From the cell containing the given text, extract its center point as (x, y) coordinate. 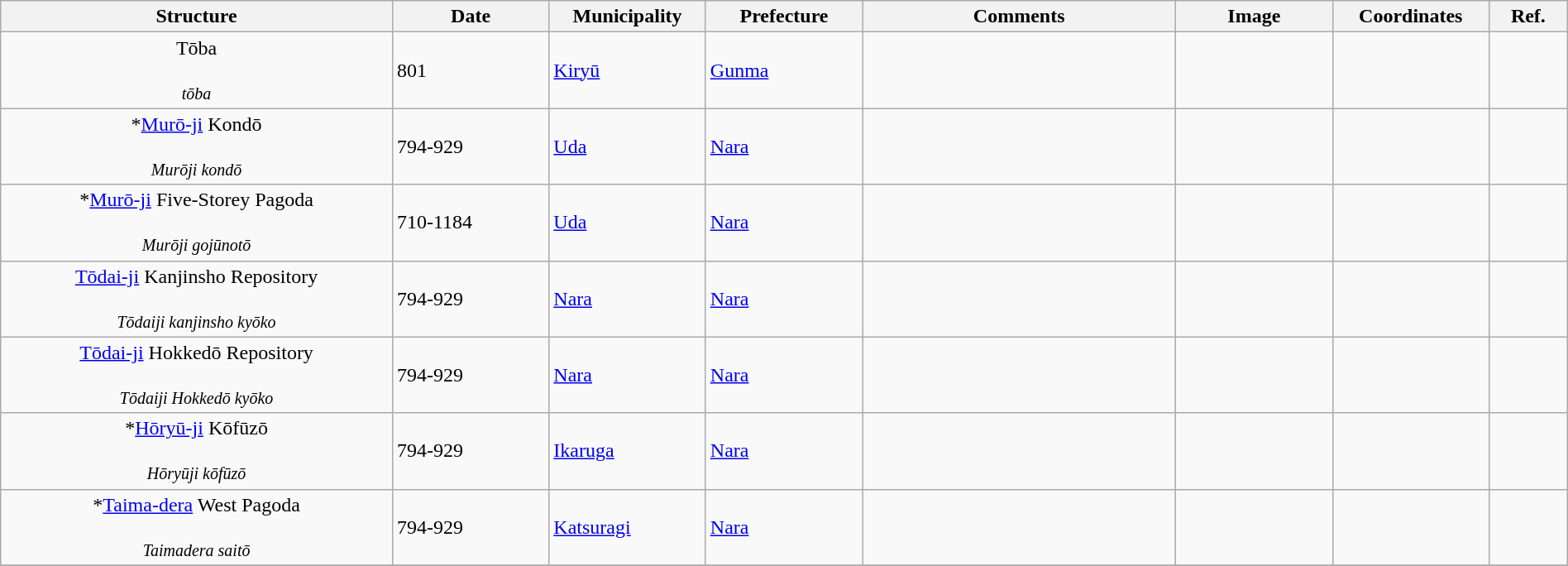
Structure (197, 17)
Prefecture (784, 17)
Ref. (1528, 17)
Municipality (627, 17)
Date (470, 17)
*Murō-ji Five-Storey PagodaMurōji gojūnotō (197, 223)
Ikaruga (627, 451)
Tōdai-ji Kanjinsho RepositoryTōdaiji kanjinsho kyōko (197, 299)
Comments (1019, 17)
*Hōryū-ji KōfūzōHōryūji kōfūzō (197, 451)
801 (470, 70)
*Taima-dera West PagodaTaimadera saitō (197, 527)
Kiryū (627, 70)
*Murō-ji KondōMurōji kondō (197, 146)
Katsuragi (627, 527)
Tōbatōba (197, 70)
Image (1254, 17)
Gunma (784, 70)
710-1184 (470, 223)
Tōdai-ji Hokkedō RepositoryTōdaiji Hokkedō kyōko (197, 375)
Coordinates (1411, 17)
